Detect which cell encompasses the target text, then output its (x, y) center coordinate. 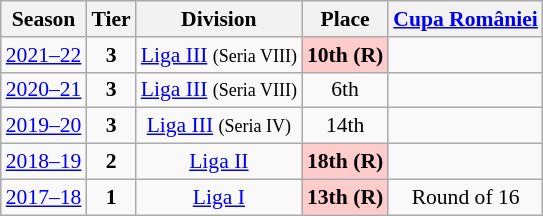
Season (44, 19)
1 (110, 197)
13th (R) (345, 197)
Tier (110, 19)
6th (345, 90)
2021–22 (44, 55)
2017–18 (44, 197)
2019–20 (44, 126)
10th (R) (345, 55)
Liga II (219, 162)
Division (219, 19)
2018–19 (44, 162)
14th (345, 126)
2 (110, 162)
Liga I (219, 197)
Place (345, 19)
18th (R) (345, 162)
Cupa României (466, 19)
Round of 16 (466, 197)
2020–21 (44, 90)
Liga III (Seria IV) (219, 126)
